Return the [X, Y] coordinate for the center point of the cell that contains the specified text.  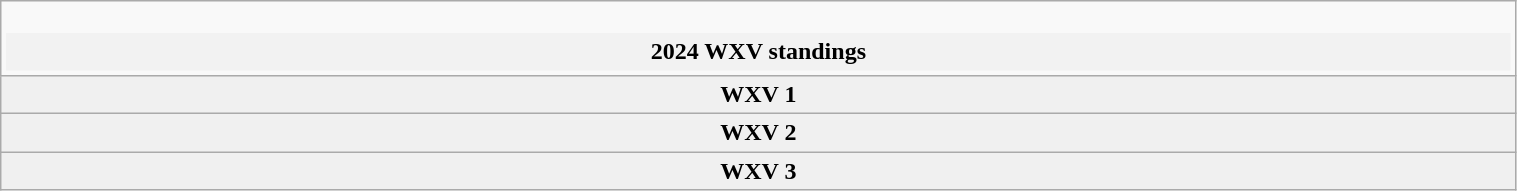
WXV 2 [758, 132]
WXV 3 [758, 171]
WXV 1 [758, 94]
